Scan for the cell matching the given text and deliver its (X, Y) coordinate at center. 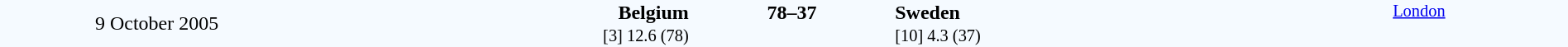
Belgium (501, 12)
[3] 12.6 (78) (501, 36)
[10] 4.3 (37) (1082, 36)
Sweden (1082, 12)
9 October 2005 (157, 23)
78–37 (791, 12)
London (1419, 23)
